Find where the given text appears and provide that cell's center as [X, Y] coordinate. 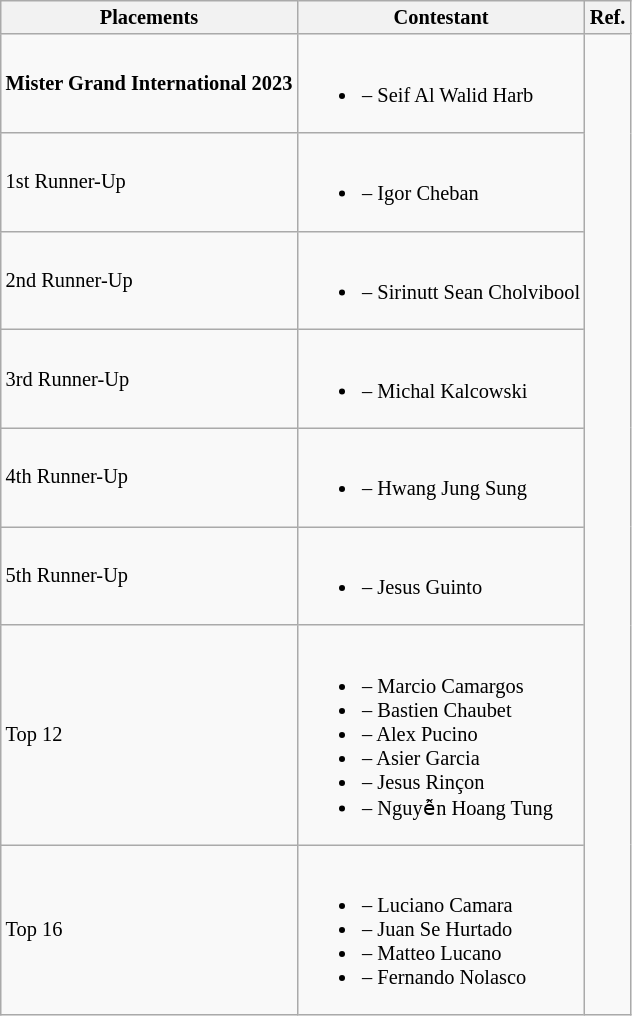
– Sirinutt Sean Cholvibool [441, 280]
– Seif Al Walid Harb [441, 83]
– Hwang Jung Sung [441, 477]
Mister Grand International 2023 [149, 83]
Contestant [441, 17]
1st Runner-Up [149, 181]
5th Runner-Up [149, 575]
Ref. [608, 17]
3rd Runner-Up [149, 378]
– Michal Kalcowski [441, 378]
4th Runner-Up [149, 477]
– Igor Cheban [441, 181]
Top 16 [149, 930]
– Jesus Guinto [441, 575]
Placements [149, 17]
Top 12 [149, 735]
– Luciano Camara – Juan Se Hurtado – Matteo Lucano – Fernando Nolasco [441, 930]
– Marcio Camargos – Bastien Chaubet – Alex Pucino – Asier Garcia – Jesus Rinçon – Nguyễn Hoang Tung [441, 735]
2nd Runner-Up [149, 280]
